Pinpoint the cell where the given text exists, returning its [X, Y] midpoint coordinate. 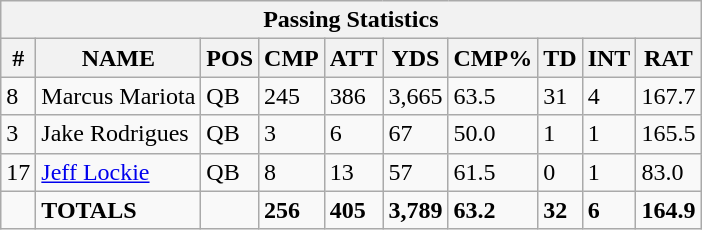
NAME [118, 58]
0 [560, 172]
17 [18, 172]
CMP% [493, 58]
RAT [668, 58]
57 [416, 172]
61.5 [493, 172]
ATT [354, 58]
167.7 [668, 96]
31 [560, 96]
TD [560, 58]
50.0 [493, 134]
4 [609, 96]
INT [609, 58]
YDS [416, 58]
245 [292, 96]
63.5 [493, 96]
67 [416, 134]
13 [354, 172]
83.0 [668, 172]
63.2 [493, 210]
Passing Statistics [351, 20]
POS [230, 58]
Jeff Lockie [118, 172]
405 [354, 210]
Jake Rodrigues [118, 134]
TOTALS [118, 210]
164.9 [668, 210]
# [18, 58]
32 [560, 210]
3,665 [416, 96]
3,789 [416, 210]
CMP [292, 58]
165.5 [668, 134]
Marcus Mariota [118, 96]
386 [354, 96]
256 [292, 210]
